Find where the given text appears and provide that cell's center as [x, y] coordinate. 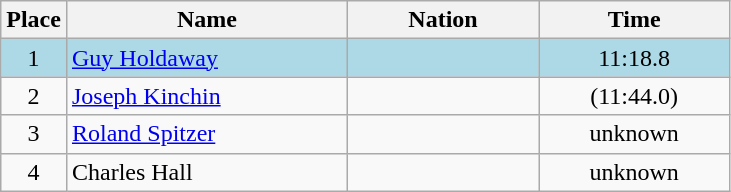
Charles Hall [206, 172]
11:18.8 [634, 58]
Joseph Kinchin [206, 96]
4 [34, 172]
Nation [444, 20]
1 [34, 58]
Guy Holdaway [206, 58]
Time [634, 20]
3 [34, 134]
Place [34, 20]
Roland Spitzer [206, 134]
(11:44.0) [634, 96]
Name [206, 20]
2 [34, 96]
